Detect which cell encompasses the target text, then output its [X, Y] center coordinate. 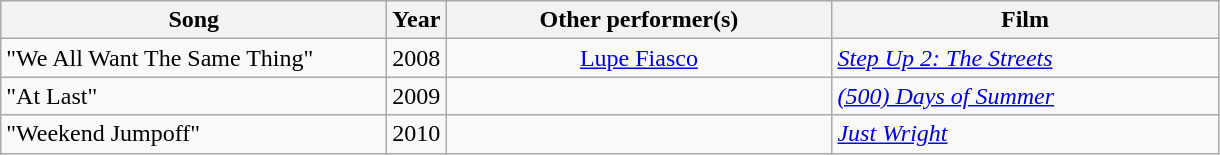
"At Last" [194, 96]
Other performer(s) [639, 20]
2008 [416, 58]
(500) Days of Summer [1025, 96]
"Weekend Jumpoff" [194, 134]
Lupe Fiasco [639, 58]
Just Wright [1025, 134]
Film [1025, 20]
"We All Want The Same Thing" [194, 58]
2009 [416, 96]
Year [416, 20]
Song [194, 20]
2010 [416, 134]
Step Up 2: The Streets [1025, 58]
